Identify which cell holds the provided text, then report its [x, y] central coordinate. 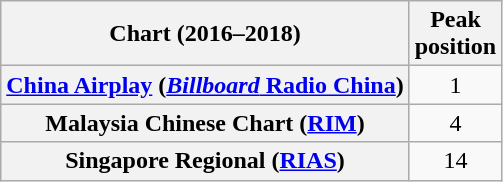
Malaysia Chinese Chart (RIM) [205, 123]
Singapore Regional (RIAS) [205, 161]
China Airplay (Billboard Radio China) [205, 85]
4 [455, 123]
Peakposition [455, 34]
14 [455, 161]
Chart (2016–2018) [205, 34]
1 [455, 85]
